Scan for the cell matching the given text and deliver its (X, Y) coordinate at center. 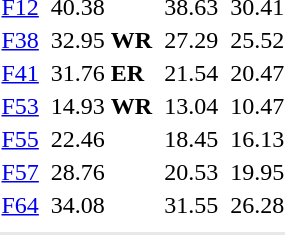
34.08 (101, 205)
13.04 (192, 106)
31.55 (192, 205)
27.29 (192, 40)
21.54 (192, 73)
F64 (20, 205)
20.53 (192, 172)
F41 (20, 73)
28.76 (101, 172)
32.95 WR (101, 40)
14.93 WR (101, 106)
F38 (20, 40)
22.46 (101, 139)
31.76 ER (101, 73)
F55 (20, 139)
F53 (20, 106)
F57 (20, 172)
18.45 (192, 139)
